Scan for the cell matching the given text and deliver its [x, y] coordinate at center. 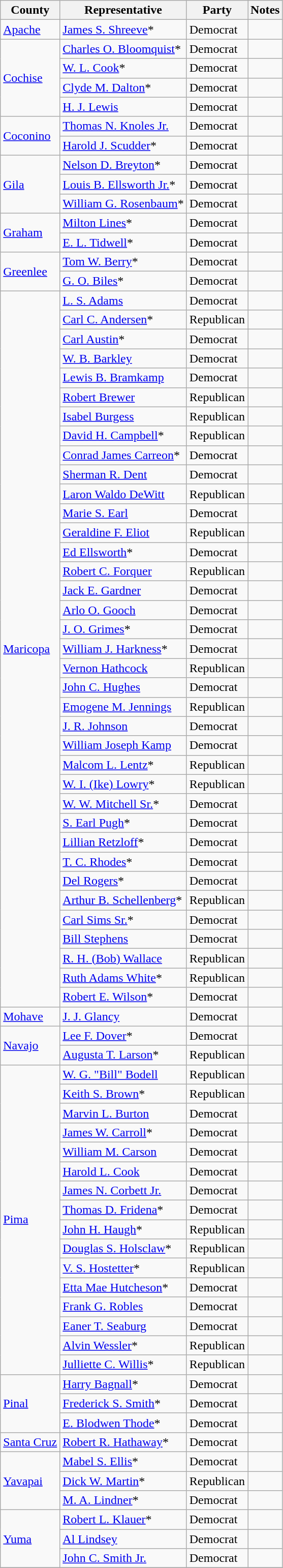
Arthur B. Schellenberg* [123, 900]
Marvin L. Burton [123, 1113]
Dick W. Martin* [123, 1481]
Keith S. Brown* [123, 1094]
Emogene M. Jennings [123, 707]
E. L. Tidwell* [123, 243]
Carl Sims Sr.* [123, 920]
Santa Cruz [30, 1442]
James S. Shreeve* [123, 29]
Geraldine F. Eliot [123, 532]
Party [217, 10]
W. B. Barkley [123, 358]
Cochise [30, 78]
Sherman R. Dent [123, 474]
M. A. Lindner* [123, 1500]
G. O. Biles* [123, 281]
County [30, 10]
Robert E. Wilson* [123, 997]
Graham [30, 232]
Frederick S. Smith* [123, 1403]
Vernon Hathcock [123, 668]
Navajo [30, 1045]
Carl C. Andersen* [123, 320]
Gila [30, 184]
William G. Rosenbaum* [123, 203]
J. R. Johnson [123, 726]
Laron Waldo DeWitt [123, 494]
Harold L. Cook [123, 1171]
Julliette C. Willis* [123, 1365]
R. H. (Bob) Wallace [123, 958]
Harold J. Scudder* [123, 145]
Ed Ellsworth* [123, 552]
Marie S. Earl [123, 513]
William J. Harkness* [123, 649]
W. W. Mitchell Sr.* [123, 803]
Representative [123, 10]
Robert L. Klauer* [123, 1520]
Lee F. Dover* [123, 1036]
Isabel Burgess [123, 416]
Conrad James Carreon* [123, 455]
Yavapai [30, 1481]
Pinal [30, 1403]
Pima [30, 1219]
Del Rogers* [123, 881]
Malcom L. Lentz* [123, 765]
James N. Corbett Jr. [123, 1191]
Harry Bagnall* [123, 1384]
Etta Mae Hutcheson* [123, 1287]
Ruth Adams White* [123, 978]
Charles O. Bloomquist* [123, 49]
J. J. Glancy [123, 1016]
J. O. Grimes* [123, 629]
Frank G. Robles [123, 1307]
T. C. Rhodes* [123, 862]
Mohave [30, 1016]
Apache [30, 29]
Thomas N. Knoles Jr. [123, 126]
Lewis B. Bramkamp [123, 378]
S. Earl Pugh* [123, 823]
Lillian Retzloff* [123, 842]
Mabel S. Ellis* [123, 1461]
Clyde M. Dalton* [123, 87]
Alvin Wessler* [123, 1345]
Robert R. Hathaway* [123, 1442]
L. S. Adams [123, 300]
Robert C. Forquer [123, 571]
E. Blodwen Thode* [123, 1423]
John C. Smith Jr. [123, 1558]
James W. Carroll* [123, 1132]
Douglas S. Holsclaw* [123, 1249]
Bill Stephens [123, 939]
John H. Haugh* [123, 1229]
Milton Lines* [123, 223]
V. S. Hostetter* [123, 1268]
Augusta T. Larson* [123, 1055]
Carl Austin* [123, 339]
H. J. Lewis [123, 107]
John C. Hughes [123, 687]
Jack E. Gardner [123, 591]
Thomas D. Fridena* [123, 1210]
David H. Campbell* [123, 436]
Nelson D. Breyton* [123, 165]
Eaner T. Seaburg [123, 1326]
W. G. "Bill" Bodell [123, 1074]
Al Lindsey [123, 1539]
Tom W. Berry* [123, 262]
Arlo O. Gooch [123, 610]
William M. Carson [123, 1152]
Yuma [30, 1539]
Notes [265, 10]
Greenlee [30, 272]
W. L. Cook* [123, 68]
Maricopa [30, 649]
William Joseph Kamp [123, 745]
Louis B. Ellsworth Jr.* [123, 184]
Robert Brewer [123, 397]
W. I. (Ike) Lowry* [123, 784]
Coconino [30, 136]
